Pinpoint the cell where the given text exists, returning its [X, Y] midpoint coordinate. 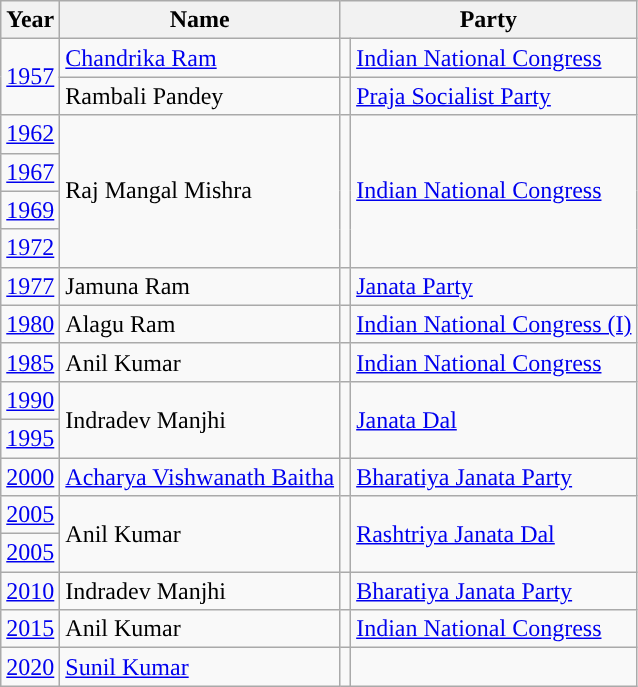
1990 [30, 400]
Alagu Ram [200, 324]
1962 [30, 134]
2000 [30, 477]
Jamuna Ram [200, 286]
Chandrika Ram [200, 58]
Raj Mangal Mishra [200, 191]
Janata Party [494, 286]
1977 [30, 286]
2020 [30, 667]
Name [200, 20]
1969 [30, 210]
1995 [30, 438]
Rambali Pandey [200, 96]
Praja Socialist Party [494, 96]
1980 [30, 324]
1957 [30, 77]
Sunil Kumar [200, 667]
Acharya Vishwanath Baitha [200, 477]
Year [30, 20]
Indian National Congress (I) [494, 324]
1967 [30, 172]
Janata Dal [494, 419]
1985 [30, 362]
Rashtriya Janata Dal [494, 534]
2010 [30, 591]
2015 [30, 629]
1972 [30, 248]
Party [488, 20]
